Locate the cell with the specified text and output its (X, Y) center coordinate. 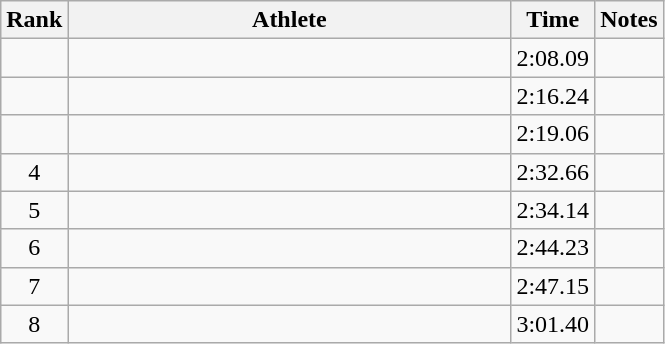
2:47.15 (553, 286)
2:08.09 (553, 58)
2:16.24 (553, 96)
Athlete (290, 20)
3:01.40 (553, 324)
Time (553, 20)
2:32.66 (553, 172)
8 (34, 324)
7 (34, 286)
2:44.23 (553, 248)
2:19.06 (553, 134)
6 (34, 248)
5 (34, 210)
Notes (629, 20)
4 (34, 172)
2:34.14 (553, 210)
Rank (34, 20)
